Capture the cell that displays the provided text and extract its [X, Y] central coordinate. 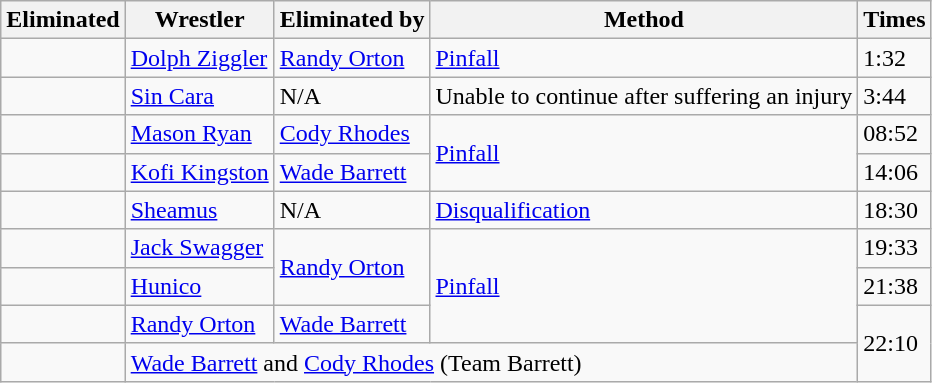
Times [894, 20]
Unable to continue after suffering an injury [644, 96]
Method [644, 20]
3:44 [894, 96]
Mason Ryan [200, 134]
Jack Swagger [200, 248]
Eliminated by [352, 20]
Kofi Kingston [200, 172]
Wrestler [200, 20]
Hunico [200, 286]
Dolph Ziggler [200, 58]
Disqualification [644, 210]
Sheamus [200, 210]
Eliminated [63, 20]
08:52 [894, 134]
19:33 [894, 248]
1:32 [894, 58]
14:06 [894, 172]
22:10 [894, 343]
Sin Cara [200, 96]
Cody Rhodes [352, 134]
21:38 [894, 286]
18:30 [894, 210]
Wade Barrett and Cody Rhodes (Team Barrett) [528, 362]
